Output the (X, Y) coordinate of the center of the cell containing the given text.  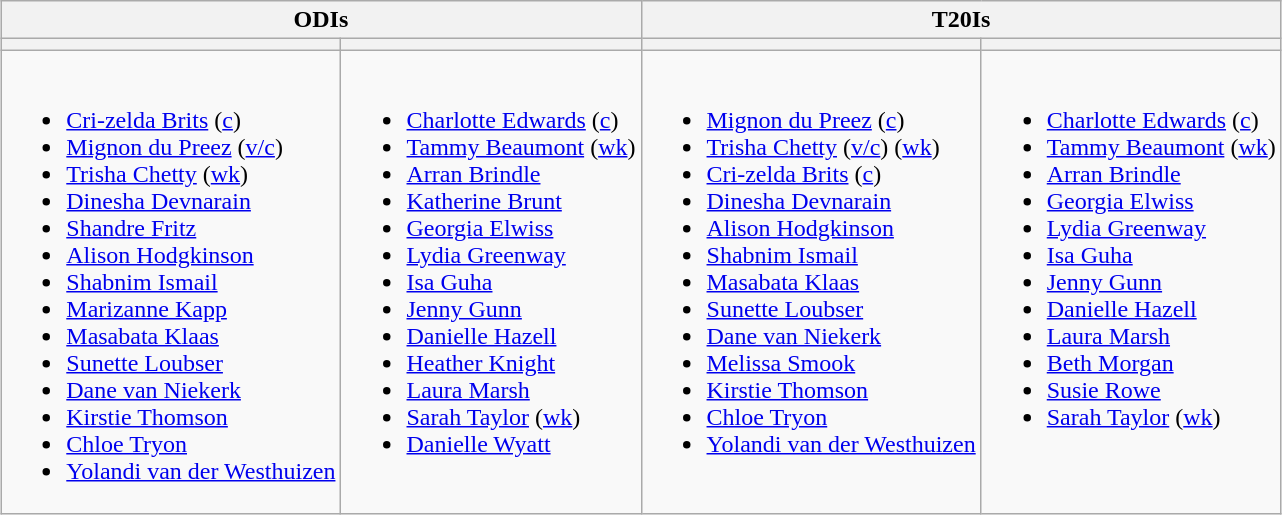
T20Is (961, 20)
ODIs (321, 20)
